Locate the cell with the specified text and output its (X, Y) center coordinate. 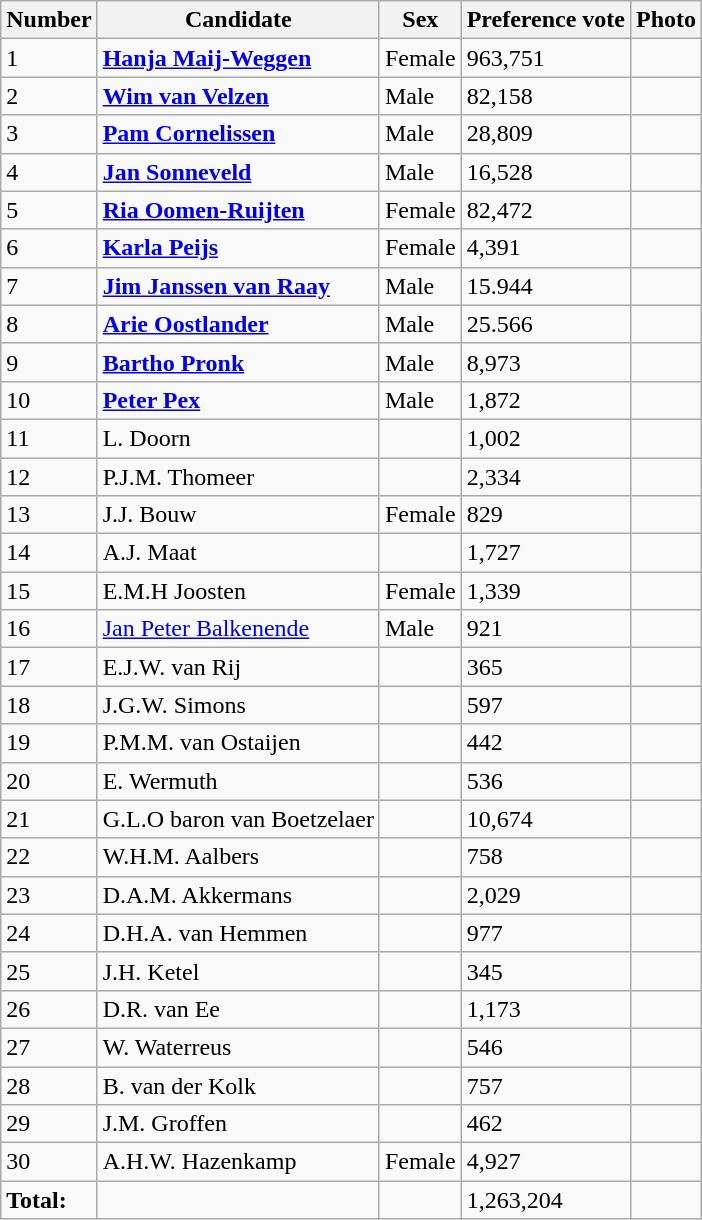
1,339 (546, 591)
963,751 (546, 58)
Photo (666, 20)
597 (546, 705)
30 (49, 1162)
Pam Cornelissen (238, 134)
W. Waterreus (238, 1047)
758 (546, 857)
1,727 (546, 553)
D.A.M. Akkermans (238, 895)
3 (49, 134)
19 (49, 743)
921 (546, 629)
Total: (49, 1200)
27 (49, 1047)
12 (49, 477)
546 (546, 1047)
82,472 (546, 210)
Karla Peijs (238, 248)
22 (49, 857)
1,173 (546, 1009)
E.J.W. van Rij (238, 667)
15.944 (546, 286)
15 (49, 591)
2 (49, 96)
D.H.A. van Hemmen (238, 933)
Number (49, 20)
G.L.O baron van Boetzelaer (238, 819)
977 (546, 933)
Hanja Maij-Weggen (238, 58)
Jan Sonneveld (238, 172)
Bartho Pronk (238, 362)
5 (49, 210)
829 (546, 515)
1,002 (546, 438)
B. van der Kolk (238, 1085)
D.R. van Ee (238, 1009)
365 (546, 667)
20 (49, 781)
Wim van Velzen (238, 96)
11 (49, 438)
28 (49, 1085)
1,872 (546, 400)
17 (49, 667)
16,528 (546, 172)
A.J. Maat (238, 553)
A.H.W. Hazenkamp (238, 1162)
24 (49, 933)
8 (49, 324)
757 (546, 1085)
P.J.M. Thomeer (238, 477)
28,809 (546, 134)
2,334 (546, 477)
9 (49, 362)
21 (49, 819)
2,029 (546, 895)
1 (49, 58)
25 (49, 971)
18 (49, 705)
Peter Pex (238, 400)
82,158 (546, 96)
23 (49, 895)
26 (49, 1009)
Sex (420, 20)
L. Doorn (238, 438)
J.M. Groffen (238, 1124)
14 (49, 553)
13 (49, 515)
Candidate (238, 20)
4,927 (546, 1162)
4,391 (546, 248)
462 (546, 1124)
345 (546, 971)
29 (49, 1124)
P.M.M. van Ostaijen (238, 743)
E. Wermuth (238, 781)
16 (49, 629)
8,973 (546, 362)
J.G.W. Simons (238, 705)
Arie Oostlander (238, 324)
6 (49, 248)
Jim Janssen van Raay (238, 286)
25.566 (546, 324)
Jan Peter Balkenende (238, 629)
442 (546, 743)
Ria Oomen-Ruijten (238, 210)
1,263,204 (546, 1200)
J.J. Bouw (238, 515)
536 (546, 781)
E.M.H Joosten (238, 591)
10 (49, 400)
W.H.M. Aalbers (238, 857)
10,674 (546, 819)
J.H. Ketel (238, 971)
7 (49, 286)
4 (49, 172)
Preference vote (546, 20)
